Search for the cell housing the specified text and yield its [X, Y] center coordinate. 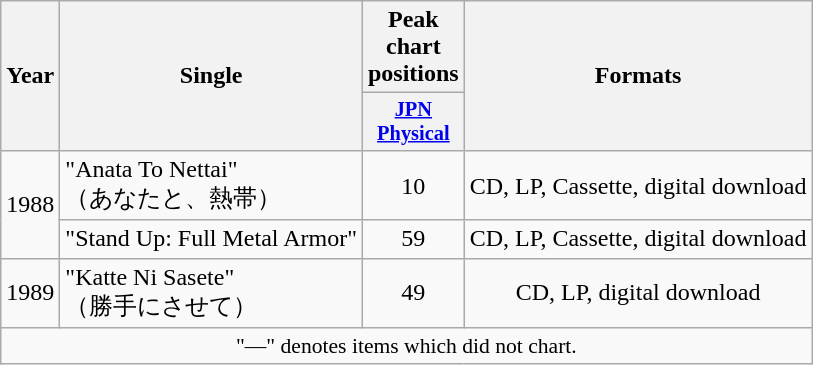
1988 [30, 204]
CD, LP, digital download [638, 293]
"Katte Ni Sasete"（勝手にさせて） [212, 293]
Single [212, 76]
Formats [638, 76]
1989 [30, 293]
Year [30, 76]
10 [413, 185]
"Stand Up: Full Metal Armor" [212, 239]
"Anata To Nettai"（あなたと、熱帯） [212, 185]
49 [413, 293]
Peak chart positions [413, 47]
"—" denotes items which did not chart. [406, 346]
59 [413, 239]
JPNPhysical [413, 122]
